Locate the cell with the specified text and output its [x, y] center coordinate. 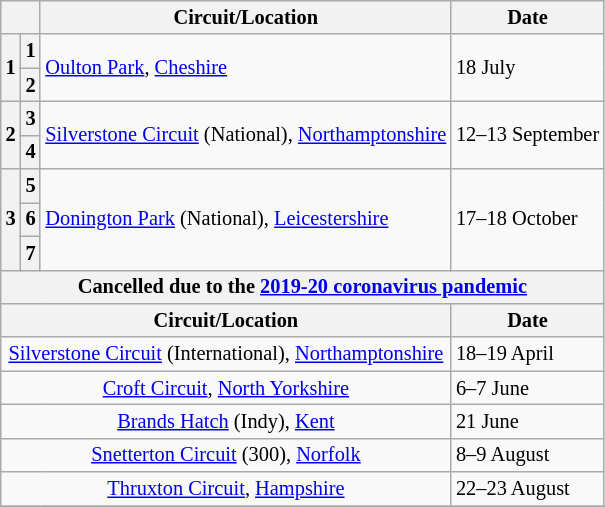
Oulton Park, Cheshire [246, 68]
Silverstone Circuit (International), Northamptonshire [226, 354]
Silverstone Circuit (National), Northamptonshire [246, 134]
Croft Circuit, North Yorkshire [226, 388]
4 [31, 152]
Cancelled due to the 2019-20 coronavirus pandemic [302, 287]
21 June [528, 421]
12–13 September [528, 134]
Brands Hatch (Indy), Kent [226, 421]
5 [31, 186]
Thruxton Circuit, Hampshire [226, 489]
6 [31, 219]
8–9 August [528, 455]
6–7 June [528, 388]
Donington Park (National), Leicestershire [246, 220]
Snetterton Circuit (300), Norfolk [226, 455]
17–18 October [528, 220]
18 July [528, 68]
22–23 August [528, 489]
7 [31, 253]
18–19 April [528, 354]
